Pinpoint the cell where the given text exists, returning its (X, Y) midpoint coordinate. 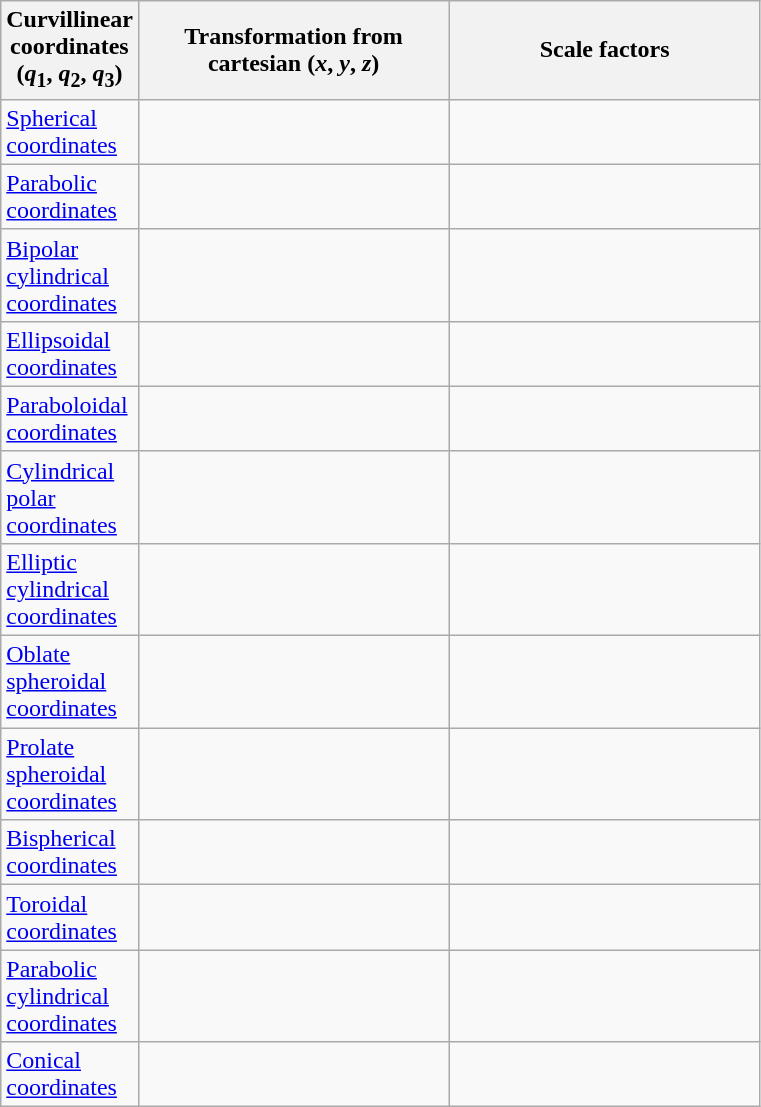
Transformation from cartesian (x, y, z) (294, 50)
Ellipsoidal coordinates (70, 354)
Parabolic cylindrical coordinates (70, 996)
Cylindrical polar coordinates (70, 497)
Spherical coordinates (70, 132)
Curvillinear coordinates (q1, q2, q3) (70, 50)
Bispherical coordinates (70, 852)
Paraboloidal coordinates (70, 418)
Conical coordinates (70, 1074)
Prolate spheroidal coordinates (70, 774)
Oblate spheroidal coordinates (70, 682)
Parabolic coordinates (70, 196)
Scale factors (604, 50)
Elliptic cylindrical coordinates (70, 589)
Toroidal coordinates (70, 918)
Bipolar cylindrical coordinates (70, 275)
